Find where the given text appears and provide that cell's center as (X, Y) coordinate. 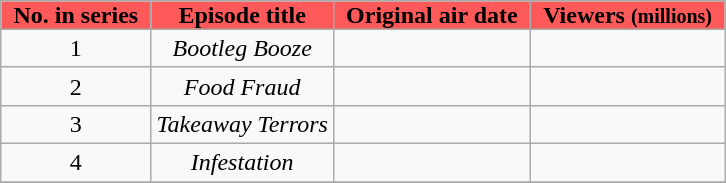
3 (76, 124)
Episode title (242, 15)
Food Fraud (242, 86)
1 (76, 48)
Viewers (millions) (627, 15)
Bootleg Booze (242, 48)
2 (76, 86)
Takeaway Terrors (242, 124)
Original air date (432, 15)
No. in series (76, 15)
Infestation (242, 162)
4 (76, 162)
